For the text-containing cell, return its midpoint in [X, Y] coordinate format. 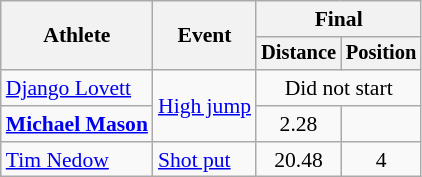
Position [381, 54]
Did not start [338, 88]
Final [338, 19]
Distance [298, 54]
Michael Mason [77, 124]
2.28 [298, 124]
Event [204, 36]
Athlete [77, 36]
High jump [204, 106]
Django Lovett [77, 88]
